Identify which cell holds the provided text, then report its (X, Y) central coordinate. 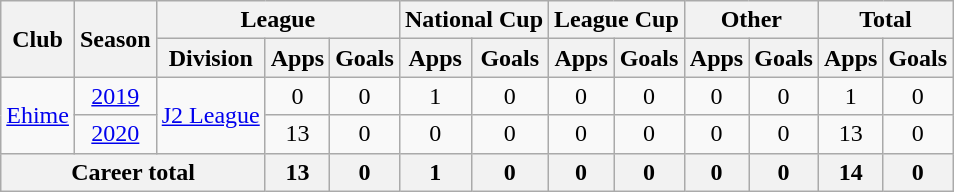
Division (210, 58)
J2 League (210, 115)
Other (751, 20)
League (278, 20)
Total (885, 20)
14 (850, 172)
Club (38, 39)
Career total (133, 172)
Ehime (38, 115)
Season (115, 39)
2020 (115, 134)
League Cup (617, 20)
National Cup (474, 20)
2019 (115, 96)
